From the cell containing the given text, extract its center point as [x, y] coordinate. 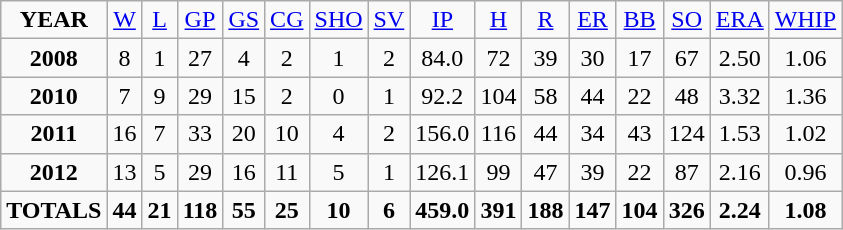
27 [200, 58]
2012 [54, 172]
21 [160, 210]
GP [200, 20]
H [498, 20]
2.16 [740, 172]
13 [124, 172]
47 [546, 172]
1.02 [805, 134]
R [546, 20]
SHO [338, 20]
CG [287, 20]
ER [592, 20]
84.0 [442, 58]
1.06 [805, 58]
118 [200, 210]
30 [592, 58]
0 [338, 96]
48 [686, 96]
ERA [740, 20]
326 [686, 210]
126.1 [442, 172]
124 [686, 134]
43 [640, 134]
20 [244, 134]
3.32 [740, 96]
W [124, 20]
1.08 [805, 210]
92.2 [442, 96]
BB [640, 20]
156.0 [442, 134]
2011 [54, 134]
SO [686, 20]
2.50 [740, 58]
17 [640, 58]
391 [498, 210]
YEAR [54, 20]
1.53 [740, 134]
72 [498, 58]
34 [592, 134]
WHIP [805, 20]
9 [160, 96]
87 [686, 172]
58 [546, 96]
188 [546, 210]
6 [389, 210]
L [160, 20]
11 [287, 172]
2010 [54, 96]
33 [200, 134]
2.24 [740, 210]
0.96 [805, 172]
459.0 [442, 210]
8 [124, 58]
99 [498, 172]
TOTALS [54, 210]
55 [244, 210]
SV [389, 20]
15 [244, 96]
2008 [54, 58]
25 [287, 210]
GS [244, 20]
1.36 [805, 96]
147 [592, 210]
67 [686, 58]
IP [442, 20]
116 [498, 134]
